Extract the [x, y] coordinate from the center of the cell holding the provided text.  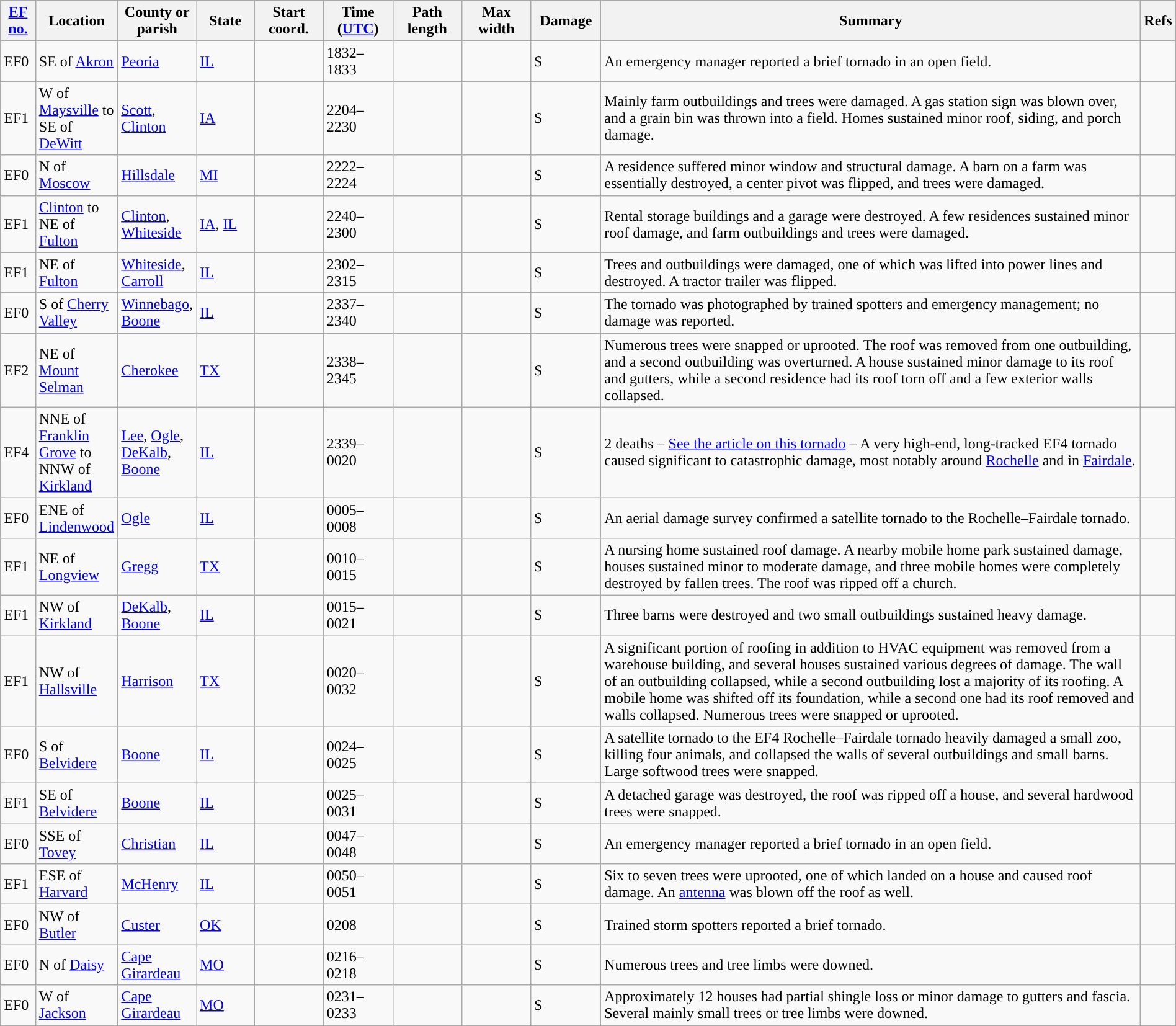
0024–0025 [358, 755]
2337–2340 [358, 313]
Location [77, 21]
Harrison [158, 680]
NE of Fulton [77, 273]
2222–2224 [358, 175]
McHenry [158, 885]
0005–0008 [358, 517]
State [226, 21]
IA, IL [226, 224]
0050–0051 [358, 885]
S of Belvidere [77, 755]
0208 [358, 924]
Three barns were destroyed and two small outbuildings sustained heavy damage. [871, 615]
Time (UTC) [358, 21]
IA [226, 118]
1832–1833 [358, 61]
NE of Mount Selman [77, 370]
DeKalb, Boone [158, 615]
Numerous trees and tree limbs were downed. [871, 965]
NW of Hallsville [77, 680]
0010–0015 [358, 566]
A detached garage was destroyed, the roof was ripped off a house, and several hardwood trees were snapped. [871, 804]
Winnebago, Boone [158, 313]
Approximately 12 houses had partial shingle loss or minor damage to gutters and fascia. Several mainly small trees or tree limbs were downed. [871, 1005]
SE of Belvidere [77, 804]
Cherokee [158, 370]
0047–0048 [358, 844]
NNE of Franklin Grove to NNW of Kirkland [77, 452]
Christian [158, 844]
OK [226, 924]
2338–2345 [358, 370]
2302–2315 [358, 273]
County or parish [158, 21]
2204–2230 [358, 118]
S of Cherry Valley [77, 313]
N of Moscow [77, 175]
An aerial damage survey confirmed a satellite tornado to the Rochelle–Fairdale tornado. [871, 517]
Scott, Clinton [158, 118]
NW of Kirkland [77, 615]
Max width [496, 21]
SE of Akron [77, 61]
2339–0020 [358, 452]
Start coord. [289, 21]
Gregg [158, 566]
N of Daisy [77, 965]
Custer [158, 924]
ESE of Harvard [77, 885]
Path length [427, 21]
Rental storage buildings and a garage were destroyed. A few residences sustained minor roof damage, and farm outbuildings and trees were damaged. [871, 224]
W of Jackson [77, 1005]
2240–2300 [358, 224]
Summary [871, 21]
Six to seven trees were uprooted, one of which landed on a house and caused roof damage. An antenna was blown off the roof as well. [871, 885]
EF4 [19, 452]
MI [226, 175]
EF2 [19, 370]
Refs [1158, 21]
0025–0031 [358, 804]
0020–0032 [358, 680]
Peoria [158, 61]
ENE of Lindenwood [77, 517]
Clinton to NE of Fulton [77, 224]
Ogle [158, 517]
NE of Longview [77, 566]
SSE of Tovey [77, 844]
EF no. [19, 21]
Whiteside, Carroll [158, 273]
NW of Butler [77, 924]
Damage [566, 21]
W of Maysville to SE of DeWitt [77, 118]
Clinton, Whiteside [158, 224]
Trees and outbuildings were damaged, one of which was lifted into power lines and destroyed. A tractor trailer was flipped. [871, 273]
Trained storm spotters reported a brief tornado. [871, 924]
0216–0218 [358, 965]
Lee, Ogle, DeKalb, Boone [158, 452]
Hillsdale [158, 175]
0231–0233 [358, 1005]
0015–0021 [358, 615]
The tornado was photographed by trained spotters and emergency management; no damage was reported. [871, 313]
